Determine the (X, Y) coordinate at the center of the cell enclosing the given text.  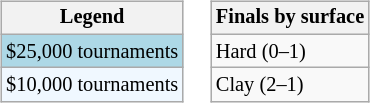
Hard (0–1) (290, 51)
Finals by surface (290, 18)
$10,000 tournaments (92, 85)
Legend (92, 18)
$25,000 tournaments (92, 51)
Clay (2–1) (290, 85)
